For the text-containing cell, return its midpoint in [X, Y] coordinate format. 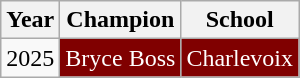
Bryce Boss [120, 58]
Year [30, 20]
Champion [120, 20]
Charlevoix [240, 58]
School [240, 20]
2025 [30, 58]
